For the text-containing cell, return its midpoint in [x, y] coordinate format. 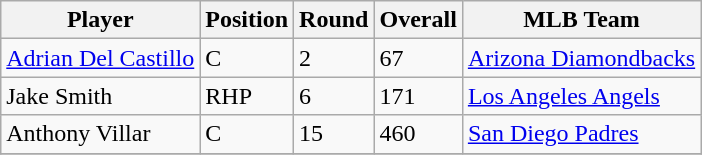
Jake Smith [100, 96]
Arizona Diamondbacks [581, 58]
Anthony Villar [100, 134]
15 [334, 134]
171 [418, 96]
Player [100, 20]
Adrian Del Castillo [100, 58]
2 [334, 58]
Overall [418, 20]
Los Angeles Angels [581, 96]
San Diego Padres [581, 134]
MLB Team [581, 20]
Round [334, 20]
Position [247, 20]
67 [418, 58]
6 [334, 96]
460 [418, 134]
RHP [247, 96]
